Find where the given text appears and provide that cell's center as [x, y] coordinate. 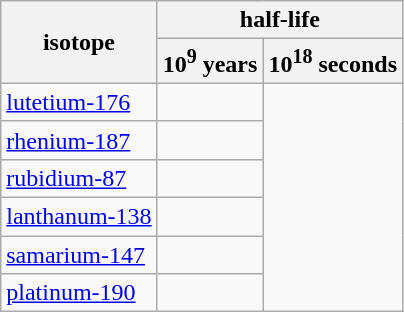
rubidium-87 [79, 178]
rhenium-187 [79, 140]
isotope [79, 42]
platinum-190 [79, 293]
109 years [210, 62]
lutetium-176 [79, 102]
1018 seconds [333, 62]
half-life [280, 20]
samarium-147 [79, 255]
lanthanum-138 [79, 217]
